Locate the cell with the specified text and output its (x, y) center coordinate. 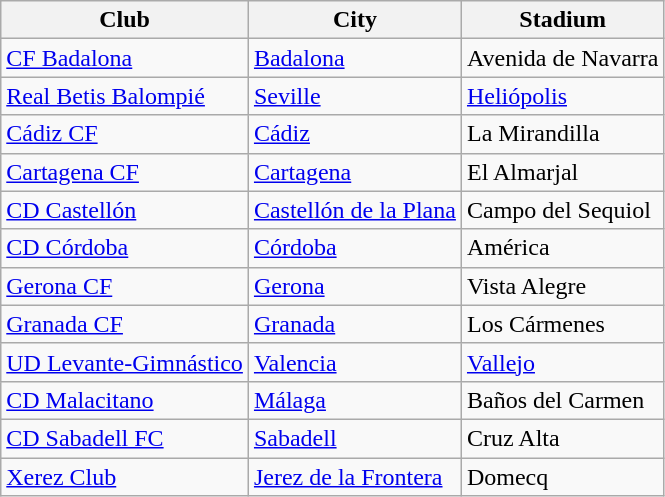
Valencia (354, 362)
CD Castellón (125, 210)
Cruz Alta (562, 438)
Gerona CF (125, 286)
Vista Alegre (562, 286)
Castellón de la Plana (354, 210)
Cartagena (354, 172)
Cádiz (354, 134)
Badalona (354, 58)
Córdoba (354, 248)
Los Cármenes (562, 324)
América (562, 248)
Granada CF (125, 324)
Seville (354, 96)
Real Betis Balompié (125, 96)
CD Córdoba (125, 248)
La Mirandilla (562, 134)
CD Sabadell FC (125, 438)
Cartagena CF (125, 172)
Gerona (354, 286)
City (354, 20)
UD Levante-Gimnástico (125, 362)
El Almarjal (562, 172)
Sabadell (354, 438)
Avenida de Navarra (562, 58)
CD Malacitano (125, 400)
Club (125, 20)
Stadium (562, 20)
Domecq (562, 477)
CF Badalona (125, 58)
Jerez de la Frontera (354, 477)
Xerez Club (125, 477)
Granada (354, 324)
Campo del Sequiol (562, 210)
Heliópolis (562, 96)
Vallejo (562, 362)
Cádiz CF (125, 134)
Baños del Carmen (562, 400)
Málaga (354, 400)
